For the text-containing cell, return its midpoint in [x, y] coordinate format. 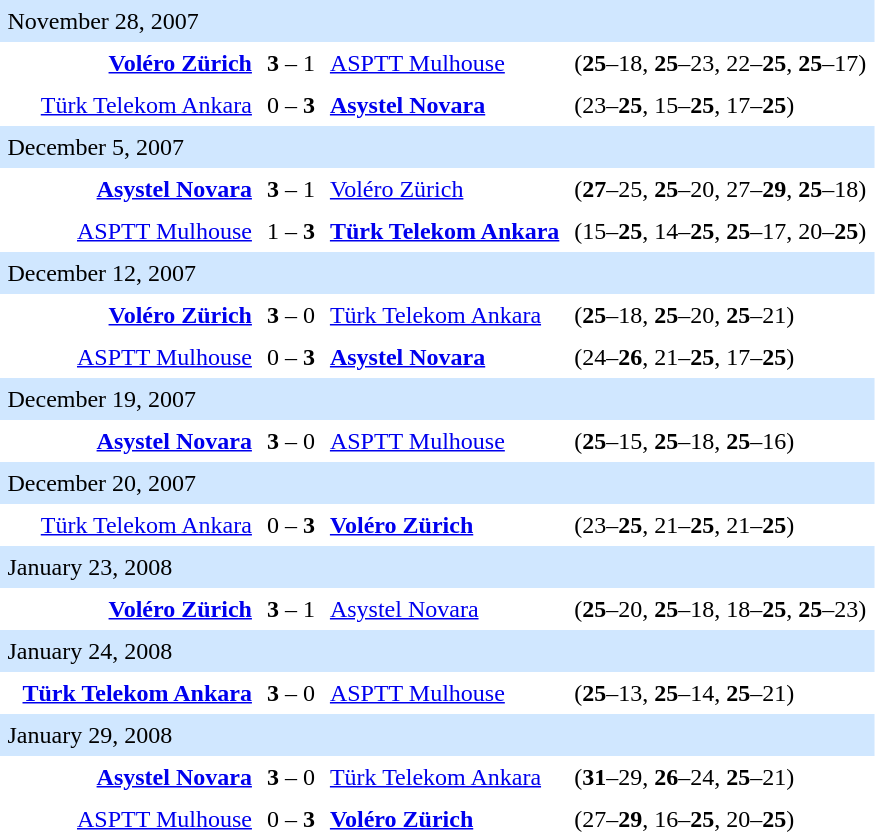
December 19, 2007 [284, 399]
(23–25, 21–25, 21–25) [720, 525]
November 28, 2007 [284, 21]
(31–29, 26–24, 25–21) [720, 777]
December 12, 2007 [284, 273]
(27–25, 25–20, 27–29, 25–18) [720, 189]
(25–15, 25–18, 25–16) [720, 441]
(23–25, 15–25, 17–25) [720, 105]
January 29, 2008 [284, 735]
(25–18, 25–23, 22–25, 25–17) [720, 63]
(25–18, 25–20, 25–21) [720, 315]
January 24, 2008 [284, 651]
December 20, 2007 [284, 483]
(24–26, 21–25, 17–25) [720, 357]
(25–20, 25–18, 18–25, 25–23) [720, 609]
1 – 3 [290, 231]
January 23, 2008 [284, 567]
(15–25, 14–25, 25–17, 20–25) [720, 231]
(25–13, 25–14, 25–21) [720, 693]
December 5, 2007 [284, 147]
